Return the (x, y) coordinate for the center point of the cell that contains the specified text.  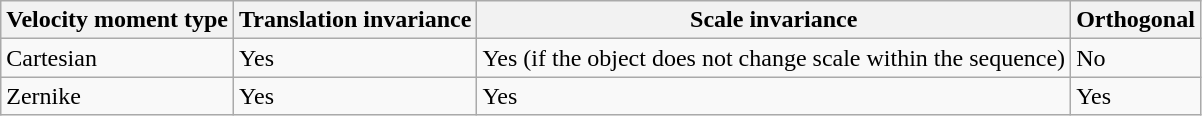
Orthogonal (1136, 20)
Zernike (118, 96)
Scale invariance (774, 20)
Velocity moment type (118, 20)
Yes (if the object does not change scale within the sequence) (774, 58)
Translation invariance (356, 20)
No (1136, 58)
Cartesian (118, 58)
